For the text-containing cell, return its midpoint in [x, y] coordinate format. 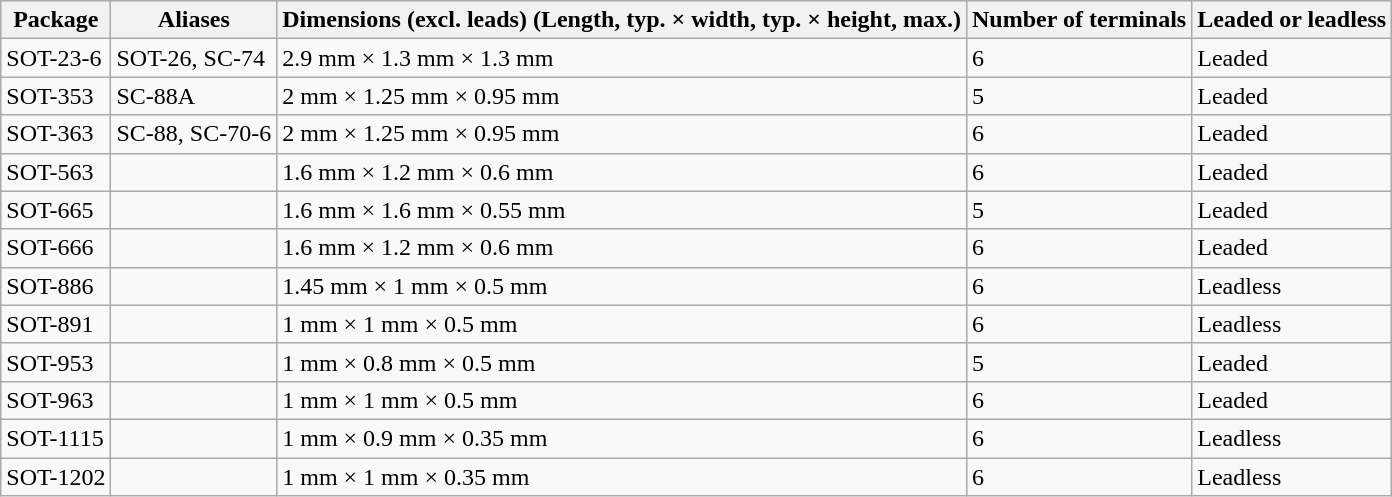
Leaded or leadless [1292, 20]
SOT-353 [56, 96]
SOT-666 [56, 248]
SOT-23-6 [56, 58]
1 mm × 0.8 mm × 0.5 mm [622, 362]
SOT-563 [56, 172]
SOT-953 [56, 362]
1.6 mm × 1.6 mm × 0.55 mm [622, 210]
Dimensions (excl. leads) (Length, typ. × width, typ. × height, max.) [622, 20]
SC-88A [194, 96]
Number of terminals [1078, 20]
SC-88, SC-70-6 [194, 134]
1 mm × 0.9 mm × 0.35 mm [622, 438]
Package [56, 20]
SOT-891 [56, 324]
SOT-1202 [56, 477]
SOT-886 [56, 286]
2.9 mm × 1.3 mm × 1.3 mm [622, 58]
1 mm × 1 mm × 0.35 mm [622, 477]
SOT-1115 [56, 438]
SOT-26, SC-74 [194, 58]
Aliases [194, 20]
SOT-363 [56, 134]
SOT-963 [56, 400]
1.45 mm × 1 mm × 0.5 mm [622, 286]
SOT-665 [56, 210]
